Locate the cell with the specified text and output its [X, Y] center coordinate. 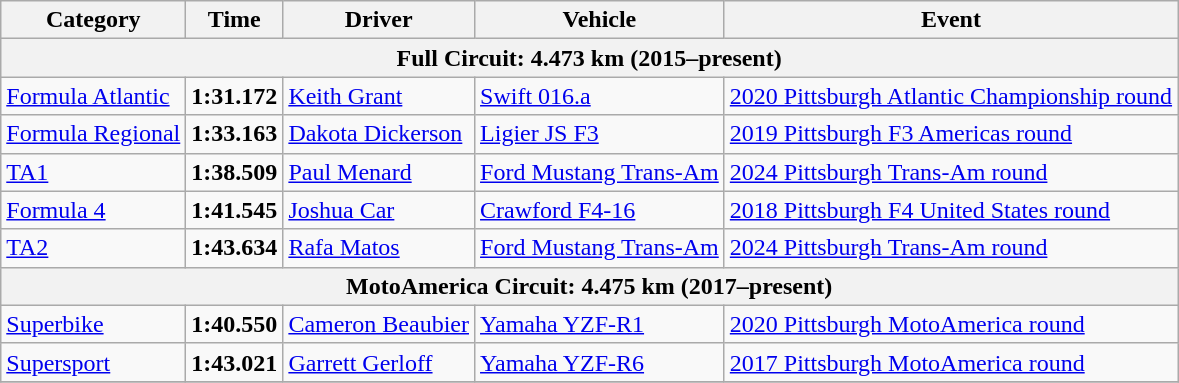
TA1 [94, 172]
1:43.021 [234, 362]
2020 Pittsburgh MotoAmerica round [950, 324]
TA2 [94, 248]
2020 Pittsburgh Atlantic Championship round [950, 96]
Supersport [94, 362]
MotoAmerica Circuit: 4.475 km (2017–present) [590, 286]
1:33.163 [234, 134]
Event [950, 20]
Vehicle [600, 20]
2017 Pittsburgh MotoAmerica round [950, 362]
Time [234, 20]
Yamaha YZF-R6 [600, 362]
1:40.550 [234, 324]
Paul Menard [379, 172]
Joshua Car [379, 210]
Driver [379, 20]
Rafa Matos [379, 248]
Superbike [94, 324]
1:31.172 [234, 96]
1:43.634 [234, 248]
1:38.509 [234, 172]
Category [94, 20]
Yamaha YZF-R1 [600, 324]
Formula Regional [94, 134]
Ligier JS F3 [600, 134]
2018 Pittsburgh F4 United States round [950, 210]
Cameron Beaubier [379, 324]
Formula 4 [94, 210]
Crawford F4-16 [600, 210]
1:41.545 [234, 210]
Swift 016.a [600, 96]
Garrett Gerloff [379, 362]
Dakota Dickerson [379, 134]
Full Circuit: 4.473 km (2015–present) [590, 58]
Keith Grant [379, 96]
2019 Pittsburgh F3 Americas round [950, 134]
Formula Atlantic [94, 96]
